Pinpoint the cell where the given text exists, returning its (X, Y) midpoint coordinate. 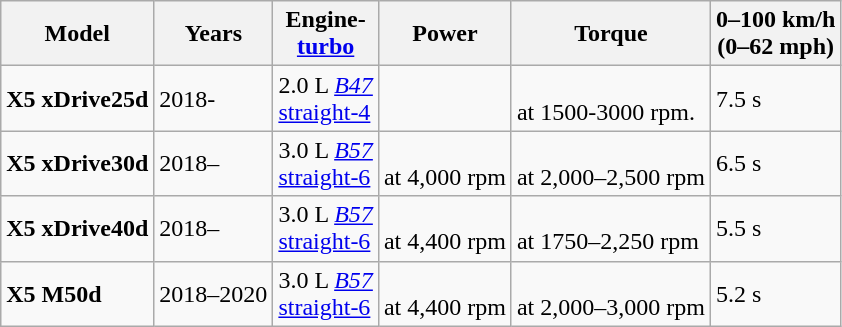
5.2 s (775, 294)
Years (214, 34)
X5 xDrive40d (78, 228)
at 4,000 rpm (444, 164)
X5 xDrive25d (78, 98)
X5 xDrive30d (78, 164)
Power (444, 34)
2018–2020 (214, 294)
X5 M50d (78, 294)
Engine- turbo (326, 34)
6.5 s (775, 164)
at 2,000–3,000 rpm (610, 294)
7.5 s (775, 98)
at 1500-3000 rpm. (610, 98)
2018- (214, 98)
at 2,000–2,500 rpm (610, 164)
Model (78, 34)
2.0 L B47 straight-4 (326, 98)
Torque (610, 34)
5.5 s (775, 228)
0–100 km/h (0–62 mph) (775, 34)
at 1750–2,250 rpm (610, 228)
